Output the [x, y] coordinate of the center of the cell containing the given text.  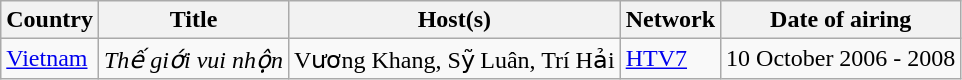
Country [50, 20]
Thế giới vui nhộn [193, 59]
10 October 2006 - 2008 [841, 59]
Host(s) [455, 20]
Vietnam [50, 59]
HTV7 [670, 59]
Vương Khang, Sỹ Luân, Trí Hải [455, 59]
Date of airing [841, 20]
Network [670, 20]
Title [193, 20]
